Identify which cell holds the provided text, then report its (X, Y) central coordinate. 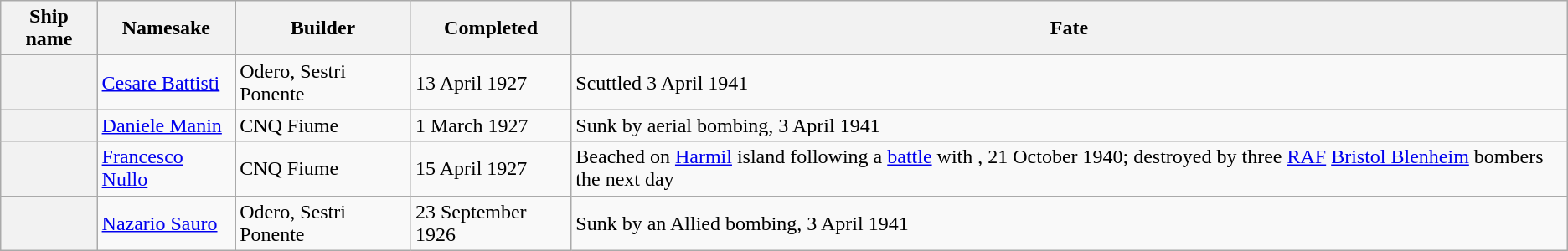
Builder (323, 28)
Sunk by an Allied bombing, 3 April 1941 (1069, 223)
13 April 1927 (491, 82)
1 March 1927 (491, 125)
Nazario Sauro (166, 223)
Scuttled 3 April 1941 (1069, 82)
Namesake (166, 28)
Francesco Nullo (166, 169)
Cesare Battisti (166, 82)
Daniele Manin (166, 125)
Fate (1069, 28)
Completed (491, 28)
Beached on Harmil island following a battle with , 21 October 1940; destroyed by three RAF Bristol Blenheim bombers the next day (1069, 169)
Sunk by aerial bombing, 3 April 1941 (1069, 125)
Ship name (49, 28)
23 September 1926 (491, 223)
15 April 1927 (491, 169)
